Detect which cell encompasses the target text, then output its [x, y] center coordinate. 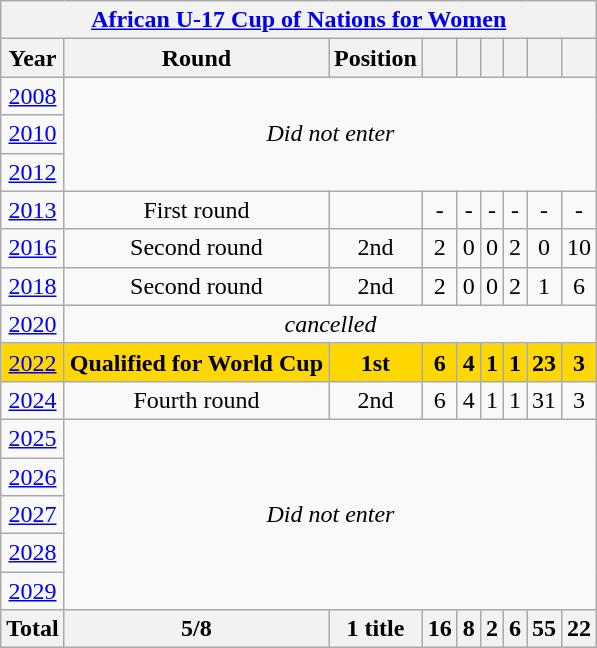
2012 [33, 172]
2024 [33, 400]
2025 [33, 438]
10 [580, 248]
2013 [33, 210]
cancelled [330, 324]
Qualified for World Cup [196, 362]
2008 [33, 96]
2016 [33, 248]
1 title [376, 629]
8 [468, 629]
Total [33, 629]
African U-17 Cup of Nations for Women [299, 20]
Round [196, 58]
22 [580, 629]
First round [196, 210]
2010 [33, 134]
23 [544, 362]
Year [33, 58]
2028 [33, 553]
Fourth round [196, 400]
1st [376, 362]
55 [544, 629]
2027 [33, 515]
2022 [33, 362]
Position [376, 58]
16 [440, 629]
2018 [33, 286]
5/8 [196, 629]
2020 [33, 324]
2029 [33, 591]
31 [544, 400]
2026 [33, 477]
